Pinpoint the cell where the given text exists, returning its [x, y] midpoint coordinate. 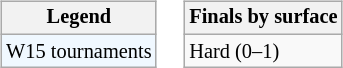
Legend [78, 18]
Hard (0–1) [263, 51]
W15 tournaments [78, 51]
Finals by surface [263, 18]
